From the cell containing the given text, extract its center point as [x, y] coordinate. 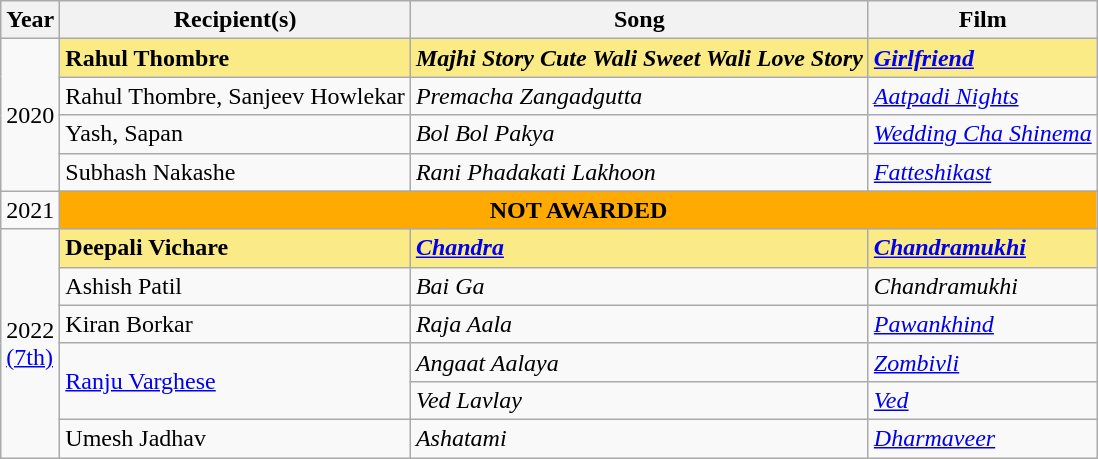
Majhi Story Cute Wali Sweet Wali Love Story [639, 58]
Year [30, 20]
Ved [982, 400]
Bol Bol Pakya [639, 134]
Song [639, 20]
2021 [30, 210]
Recipient(s) [236, 20]
Aatpadi Nights [982, 96]
Girlfriend [982, 58]
Zombivli [982, 362]
Ved Lavlay [639, 400]
Pawankhind [982, 324]
2020 [30, 115]
Dharmaveer [982, 438]
NOT AWARDED [578, 210]
Raja Aala [639, 324]
Rahul Thombre, Sanjeev Howlekar [236, 96]
Ashish Patil [236, 286]
Wedding Cha Shinema [982, 134]
2022(7th) [30, 343]
Yash, Sapan [236, 134]
Umesh Jadhav [236, 438]
Angaat Aalaya [639, 362]
Ranju Varghese [236, 381]
Kiran Borkar [236, 324]
Fatteshikast [982, 172]
Deepali Vichare [236, 248]
Rani Phadakati Lakhoon [639, 172]
Film [982, 20]
Premacha Zangadgutta [639, 96]
Ashatami [639, 438]
Chandra [639, 248]
Bai Ga [639, 286]
Subhash Nakashe [236, 172]
Rahul Thombre [236, 58]
